Determine the [X, Y] coordinate at the center of the cell enclosing the given text.  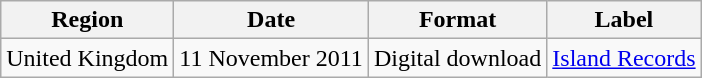
Island Records [624, 58]
11 November 2011 [272, 58]
Label [624, 20]
Digital download [457, 58]
Region [88, 20]
Date [272, 20]
United Kingdom [88, 58]
Format [457, 20]
